Find where the given text appears and provide that cell's center as [x, y] coordinate. 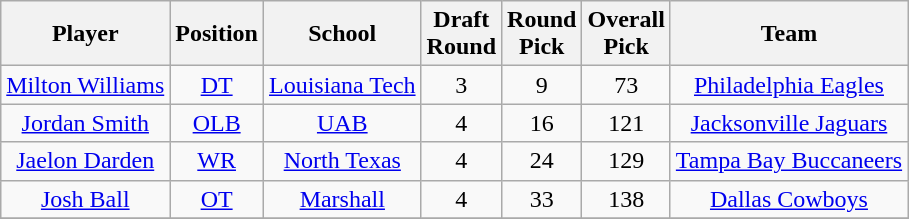
Dallas Cowboys [788, 199]
Jacksonville Jaguars [788, 123]
Tampa Bay Buccaneers [788, 161]
Philadelphia Eagles [788, 85]
Josh Ball [86, 199]
24 [542, 161]
School [343, 34]
129 [626, 161]
16 [542, 123]
Jaelon Darden [86, 161]
Louisiana Tech [343, 85]
OLB [217, 123]
33 [542, 199]
DT [217, 85]
DraftRound [461, 34]
Position [217, 34]
Team [788, 34]
121 [626, 123]
Player [86, 34]
138 [626, 199]
9 [542, 85]
OT [217, 199]
North Texas [343, 161]
Jordan Smith [86, 123]
UAB [343, 123]
Milton Williams [86, 85]
3 [461, 85]
73 [626, 85]
WR [217, 161]
OverallPick [626, 34]
Marshall [343, 199]
RoundPick [542, 34]
